Detect which cell encompasses the target text, then output its [x, y] center coordinate. 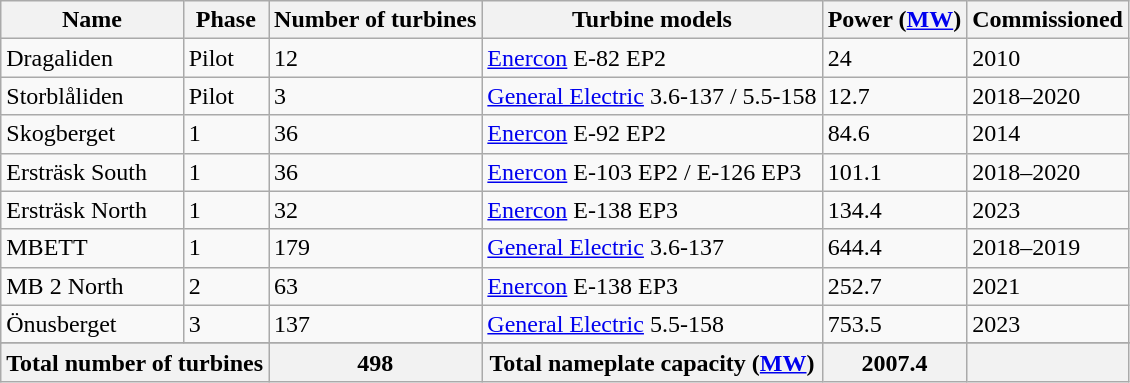
12.7 [894, 96]
Enercon E-103 EP2 / E-126 EP3 [652, 172]
32 [376, 210]
Ersträsk North [92, 210]
84.6 [894, 134]
General Electric 5.5-158 [652, 324]
Skogberget [92, 134]
644.4 [894, 248]
General Electric 3.6-137 [652, 248]
137 [376, 324]
2018–2019 [1048, 248]
Dragaliden [92, 58]
Önusberget [92, 324]
2 [226, 286]
Total nameplate capacity (MW) [652, 362]
24 [894, 58]
63 [376, 286]
Commissioned [1048, 20]
2014 [1048, 134]
MBETT [92, 248]
2007.4 [894, 362]
Number of turbines [376, 20]
2010 [1048, 58]
498 [376, 362]
179 [376, 248]
Name [92, 20]
Power (MW) [894, 20]
Storblåliden [92, 96]
Phase [226, 20]
Turbine models [652, 20]
Enercon E-82 EP2 [652, 58]
Enercon E-92 EP2 [652, 134]
134.4 [894, 210]
2021 [1048, 286]
252.7 [894, 286]
753.5 [894, 324]
Ersträsk South [92, 172]
12 [376, 58]
MB 2 North [92, 286]
General Electric 3.6-137 / 5.5-158 [652, 96]
Total number of turbines [135, 362]
101.1 [894, 172]
